Return the [X, Y] coordinate for the center point of the cell that contains the specified text.  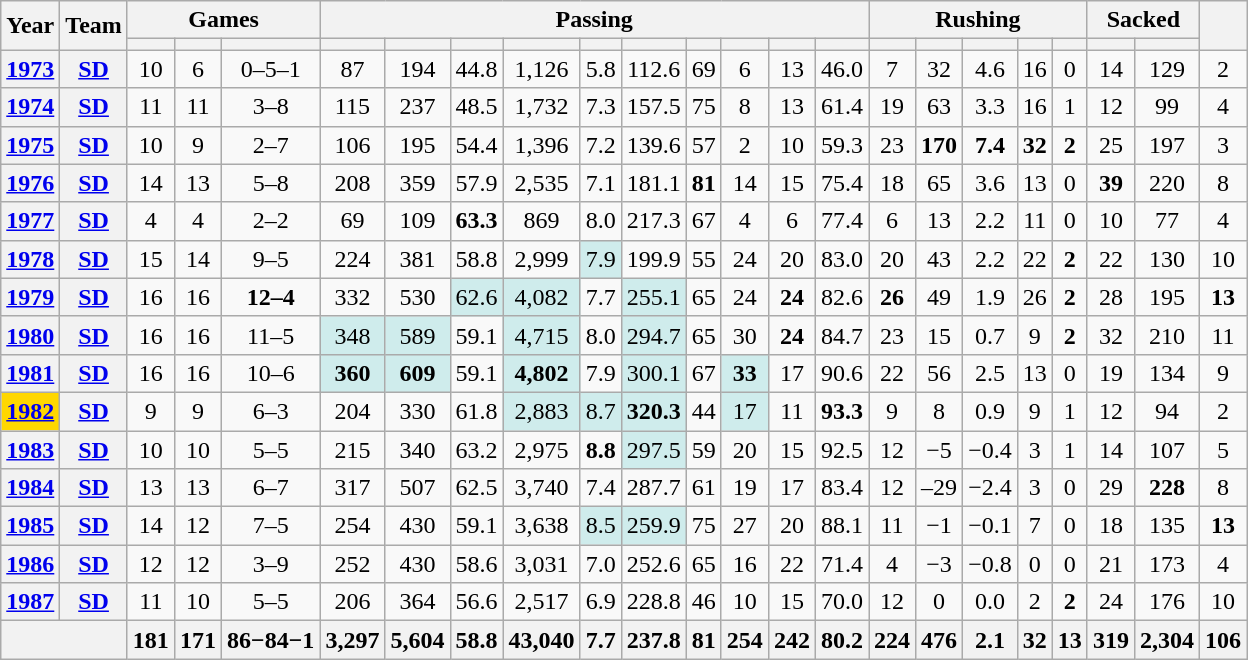
1,126 [542, 69]
330 [418, 411]
84.7 [842, 335]
7.1 [600, 183]
359 [418, 183]
252 [352, 564]
63 [940, 107]
176 [1166, 602]
228.8 [654, 602]
25 [1110, 145]
77 [1166, 221]
2.1 [990, 640]
4,082 [542, 297]
130 [1166, 259]
1973 [30, 69]
1980 [30, 335]
7.3 [600, 107]
55 [704, 259]
5.8 [600, 69]
Team [94, 26]
29 [1110, 488]
3,031 [542, 564]
12–4 [270, 297]
589 [418, 335]
210 [1166, 335]
208 [352, 183]
317 [352, 488]
99 [1166, 107]
1984 [30, 488]
129 [1166, 69]
476 [940, 640]
112.6 [654, 69]
2,535 [542, 183]
1982 [30, 411]
8.8 [600, 449]
220 [1166, 183]
134 [1166, 373]
300.1 [654, 373]
44.8 [476, 69]
381 [418, 259]
259.9 [654, 526]
107 [1166, 449]
–29 [940, 488]
237 [418, 107]
8.7 [600, 411]
Rushing [978, 20]
1978 [30, 259]
56.6 [476, 602]
6.9 [600, 602]
194 [418, 69]
157.5 [654, 107]
71.4 [842, 564]
1976 [30, 183]
215 [352, 449]
135 [1166, 526]
1979 [30, 297]
56 [940, 373]
0–5–1 [270, 69]
287.7 [654, 488]
82.6 [842, 297]
61.8 [476, 411]
−2.4 [990, 488]
252.6 [654, 564]
80.2 [842, 640]
−5 [940, 449]
360 [352, 373]
255.1 [654, 297]
49 [940, 297]
75.4 [842, 183]
−0.1 [990, 526]
77.4 [842, 221]
43 [940, 259]
63.3 [476, 221]
62.6 [476, 297]
115 [352, 107]
61 [704, 488]
139.6 [654, 145]
59.3 [842, 145]
27 [744, 526]
−3 [940, 564]
4,715 [542, 335]
340 [418, 449]
58.6 [476, 564]
173 [1166, 564]
Sacked [1143, 20]
228 [1166, 488]
199.9 [654, 259]
1975 [30, 145]
5–8 [270, 183]
44 [704, 411]
2.5 [990, 373]
4.6 [990, 69]
7–5 [270, 526]
30 [744, 335]
3–8 [270, 107]
90.6 [842, 373]
319 [1110, 640]
Games [224, 20]
63.2 [476, 449]
2,517 [542, 602]
181.1 [654, 183]
57 [704, 145]
2,304 [1166, 640]
0.7 [990, 335]
48.5 [476, 107]
11–5 [270, 335]
3,638 [542, 526]
86−84−1 [270, 640]
59 [704, 449]
332 [352, 297]
237.8 [654, 640]
3–9 [270, 564]
609 [418, 373]
21 [1110, 564]
206 [352, 602]
242 [792, 640]
3,740 [542, 488]
3.6 [990, 183]
1,396 [542, 145]
507 [418, 488]
2,975 [542, 449]
33 [744, 373]
170 [940, 145]
28 [1110, 297]
181 [150, 640]
1,732 [542, 107]
46.0 [842, 69]
87 [352, 69]
1987 [30, 602]
62.5 [476, 488]
−0.4 [990, 449]
2–7 [270, 145]
2–2 [270, 221]
10–6 [270, 373]
83.4 [842, 488]
−0.8 [990, 564]
3.3 [990, 107]
8.5 [600, 526]
1974 [30, 107]
54.4 [476, 145]
70.0 [842, 602]
92.5 [842, 449]
171 [198, 640]
294.7 [654, 335]
1.9 [990, 297]
46 [704, 602]
7.0 [600, 564]
348 [352, 335]
320.3 [654, 411]
Year [30, 26]
9–5 [270, 259]
0.9 [990, 411]
57.9 [476, 183]
39 [1110, 183]
61.4 [842, 107]
1981 [30, 373]
3,297 [352, 640]
43,040 [542, 640]
869 [542, 221]
109 [418, 221]
5 [1222, 449]
94 [1166, 411]
7.2 [600, 145]
530 [418, 297]
1986 [30, 564]
2,883 [542, 411]
364 [418, 602]
1983 [30, 449]
204 [352, 411]
83.0 [842, 259]
88.1 [842, 526]
297.5 [654, 449]
6–7 [270, 488]
197 [1166, 145]
1985 [30, 526]
2,999 [542, 259]
Passing [594, 20]
−1 [940, 526]
217.3 [654, 221]
5,604 [418, 640]
1977 [30, 221]
4,802 [542, 373]
6–3 [270, 411]
0.0 [990, 602]
93.3 [842, 411]
